Output the [x, y] coordinate of the center of the cell containing the given text.  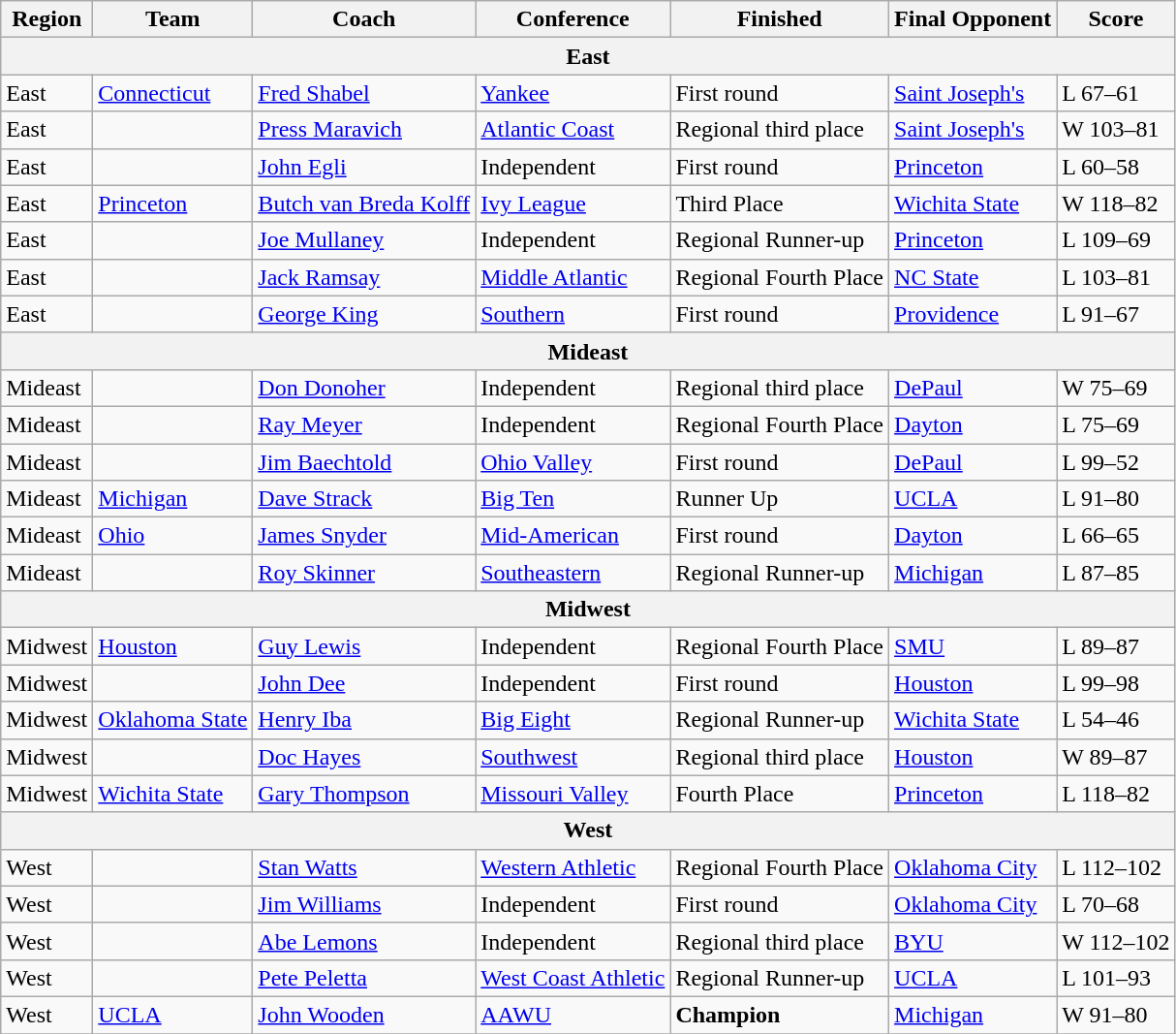
Jim Williams [364, 904]
L 118–82 [1116, 794]
Joe Mullaney [364, 240]
Team [172, 19]
Pete Peletta [364, 978]
L 91–67 [1116, 314]
Providence [973, 314]
L 87–85 [1116, 573]
Oklahoma State [172, 720]
L 60–58 [1116, 167]
L 89–87 [1116, 646]
Ohio Valley [573, 462]
Jim Baechtold [364, 462]
Butch van Breda Kolff [364, 204]
L 75–69 [1116, 424]
Yankee [573, 93]
W 118–82 [1116, 204]
W 89–87 [1116, 757]
Missouri Valley [573, 794]
Western Athletic [573, 867]
L 66–65 [1116, 536]
Region [46, 19]
Runner Up [780, 499]
Henry Iba [364, 720]
George King [364, 314]
Coach [364, 19]
Champion [780, 1015]
John Egli [364, 167]
Fourth Place [780, 794]
John Dee [364, 683]
Big Eight [573, 720]
L 91–80 [1116, 499]
West Coast Athletic [573, 978]
Don Donoher [364, 388]
L 101–93 [1116, 978]
Gary Thompson [364, 794]
AAWU [573, 1015]
L 103–81 [1116, 277]
Southwest [573, 757]
Final Opponent [973, 19]
L 99–98 [1116, 683]
L 70–68 [1116, 904]
Press Maravich [364, 130]
Abe Lemons [364, 941]
NC State [973, 277]
Score [1116, 19]
Ray Meyer [364, 424]
Roy Skinner [364, 573]
Jack Ramsay [364, 277]
BYU [973, 941]
Doc Hayes [364, 757]
Guy Lewis [364, 646]
Dave Strack [364, 499]
Atlantic Coast [573, 130]
Mid-American [573, 536]
John Wooden [364, 1015]
L 99–52 [1116, 462]
Stan Watts [364, 867]
SMU [973, 646]
Ivy League [573, 204]
L 54–46 [1116, 720]
L 67–61 [1116, 93]
Middle Atlantic [573, 277]
Fred Shabel [364, 93]
W 75–69 [1116, 388]
W 103–81 [1116, 130]
Third Place [780, 204]
W 91–80 [1116, 1015]
Southern [573, 314]
W 112–102 [1116, 941]
L 109–69 [1116, 240]
Conference [573, 19]
Southeastern [573, 573]
Connecticut [172, 93]
James Snyder [364, 536]
Finished [780, 19]
Ohio [172, 536]
L 112–102 [1116, 867]
Big Ten [573, 499]
